Provide the [X, Y] coordinate of the cell's center where the given text is located.  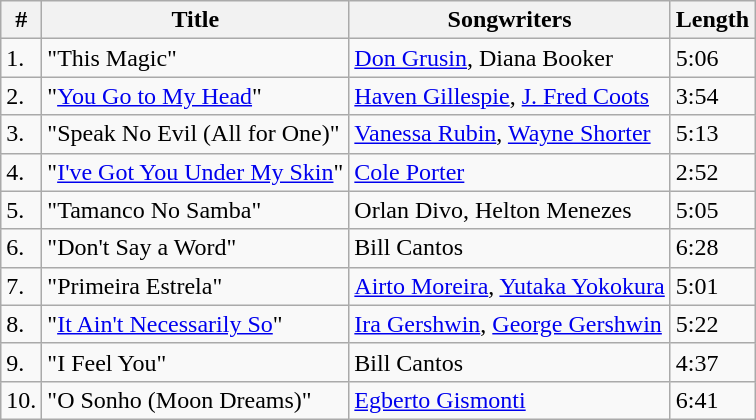
7. [22, 286]
"You Go to My Head" [196, 96]
5. [22, 210]
4. [22, 172]
Vanessa Rubin, Wayne Shorter [510, 134]
6. [22, 248]
# [22, 20]
Egberto Gismonti [510, 400]
Length [712, 20]
Don Grusin, Diana Booker [510, 58]
Airto Moreira, Yutaka Yokokura [510, 286]
"I've Got You Under My Skin" [196, 172]
Cole Porter [510, 172]
5:06 [712, 58]
4:37 [712, 362]
10. [22, 400]
3:54 [712, 96]
2. [22, 96]
5:13 [712, 134]
Haven Gillespie, J. Fred Coots [510, 96]
Songwriters [510, 20]
"Tamanco No Samba" [196, 210]
Orlan Divo, Helton Menezes [510, 210]
3. [22, 134]
"Speak No Evil (All for One)" [196, 134]
9. [22, 362]
6:41 [712, 400]
5:22 [712, 324]
8. [22, 324]
"It Ain't Necessarily So" [196, 324]
"Primeira Estrela" [196, 286]
"I Feel You" [196, 362]
5:01 [712, 286]
"O Sonho (Moon Dreams)" [196, 400]
6:28 [712, 248]
1. [22, 58]
5:05 [712, 210]
"Don't Say a Word" [196, 248]
Title [196, 20]
2:52 [712, 172]
Ira Gershwin, George Gershwin [510, 324]
"This Magic" [196, 58]
